Determine the (x, y) coordinate at the center of the cell enclosing the given text.  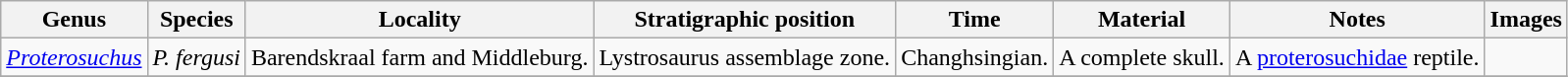
A complete skull. (1142, 57)
Changhsingian. (975, 57)
Notes (1357, 20)
Time (975, 20)
P. fergusi (196, 57)
Stratigraphic position (745, 20)
Proterosuchus (75, 57)
Images (1526, 20)
Genus (75, 20)
A proterosuchidae reptile. (1357, 57)
Species (196, 20)
Barendskraal farm and Middleburg. (420, 57)
Lystrosaurus assemblage zone. (745, 57)
Material (1142, 20)
Locality (420, 20)
